Provide the (X, Y) coordinate of the cell's center where the given text is located.  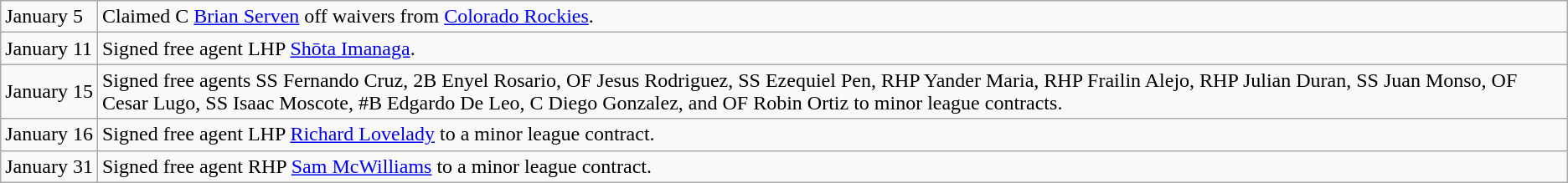
January 16 (49, 135)
January 5 (49, 17)
Signed free agent LHP Richard Lovelady to a minor league contract. (833, 135)
Claimed C Brian Serven off waivers from Colorado Rockies. (833, 17)
January 15 (49, 92)
Signed free agent RHP Sam McWilliams to a minor league contract. (833, 166)
Signed free agent LHP Shōta Imanaga. (833, 48)
January 31 (49, 166)
January 11 (49, 48)
